Find where the given text appears and provide that cell's center as (X, Y) coordinate. 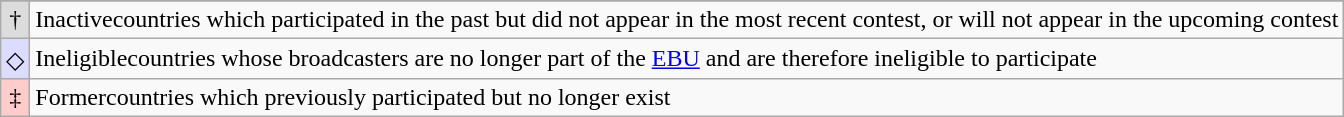
Formercountries which previously participated but no longer exist (687, 97)
Inactivecountries which participated in the past but did not appear in the most recent contest, or will not appear in the upcoming contest (687, 20)
Ineligiblecountries whose broadcasters are no longer part of the EBU and are therefore ineligible to participate (687, 59)
† (16, 20)
◇ (16, 59)
‡ (16, 97)
